Pinpoint the cell where the given text exists, returning its (x, y) midpoint coordinate. 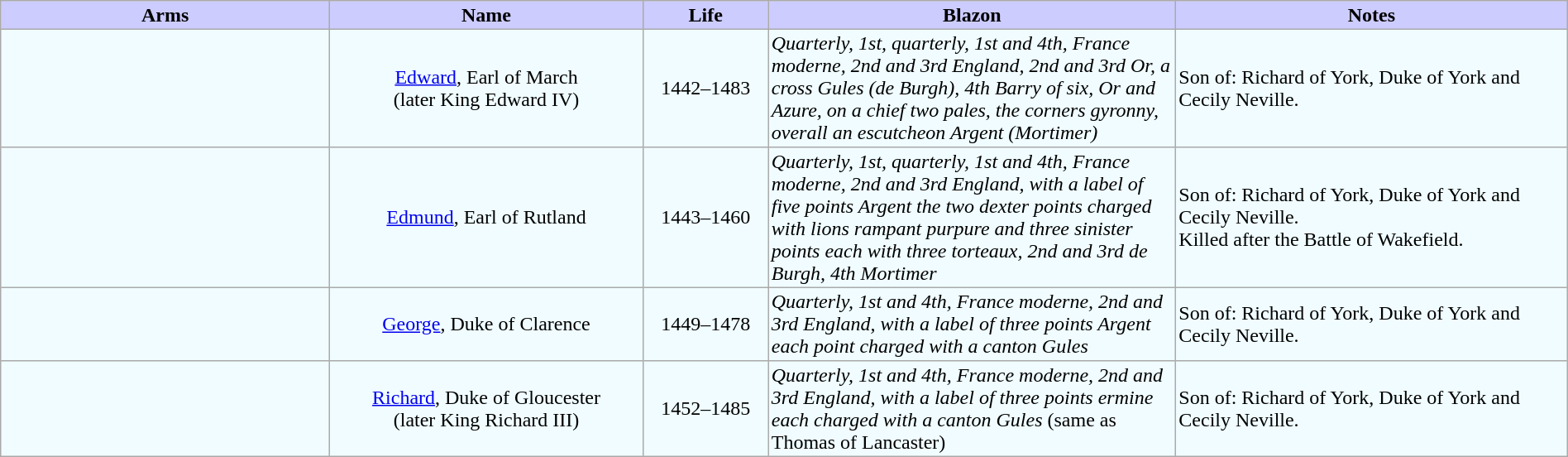
Edmund, Earl of Rutland (486, 218)
Blazon (973, 15)
Name (486, 15)
George, Duke of Clarence (486, 324)
1449–1478 (705, 324)
Arms (165, 15)
Edward, Earl of March(later King Edward IV) (486, 88)
Son of: Richard of York, Duke of York and Cecily Neville.Killed after the Battle of Wakefield. (1372, 218)
Quarterly, 1st and 4th, France moderne, 2nd and 3rd England, with a label of three points Argent each point charged with a canton Gules (973, 324)
1452–1485 (705, 409)
Richard, Duke of Gloucester(later King Richard III) (486, 409)
Life (705, 15)
1443–1460 (705, 218)
1442–1483 (705, 88)
Notes (1372, 15)
